From the cell containing the given text, extract its center point as [X, Y] coordinate. 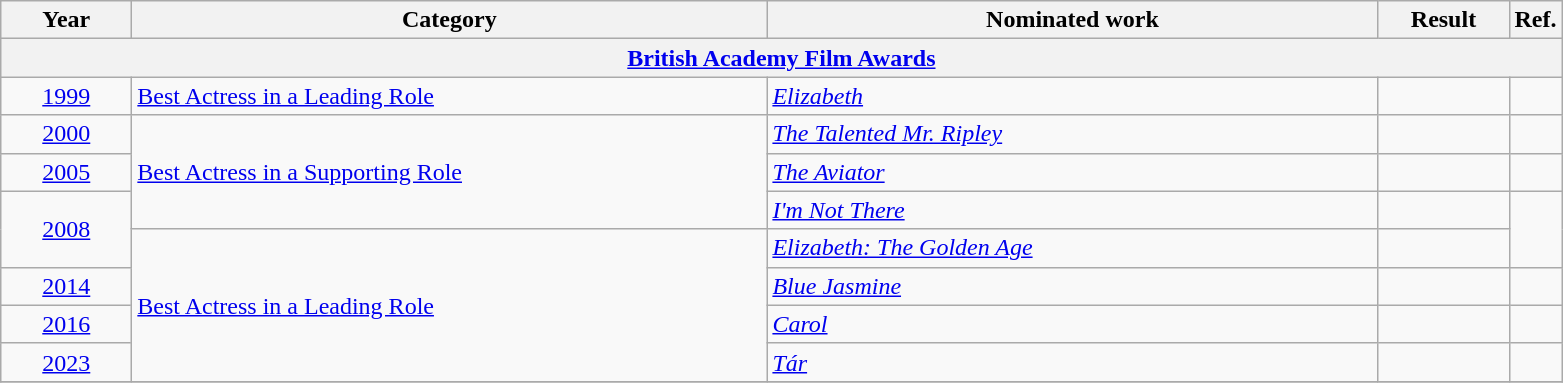
Best Actress in a Supporting Role [450, 172]
Nominated work [1072, 20]
Carol [1072, 324]
I'm Not There [1072, 210]
2005 [66, 172]
2016 [66, 324]
Year [66, 20]
Blue Jasmine [1072, 286]
Ref. [1536, 20]
2000 [66, 134]
2023 [66, 362]
British Academy Film Awards [782, 58]
Elizabeth: The Golden Age [1072, 248]
1999 [66, 96]
Result [1444, 20]
The Aviator [1072, 172]
2014 [66, 286]
The Talented Mr. Ripley [1072, 134]
2008 [66, 229]
Tár [1072, 362]
Elizabeth [1072, 96]
Category [450, 20]
